From the cell containing the given text, extract its center point as [X, Y] coordinate. 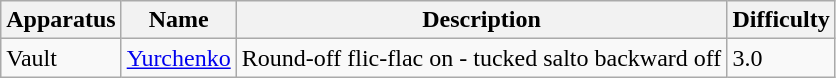
Name [178, 20]
Vault [61, 58]
3.0 [781, 58]
Round-off flic-flac on - tucked salto backward off [482, 58]
Yurchenko [178, 58]
Apparatus [61, 20]
Difficulty [781, 20]
Description [482, 20]
